Locate the cell with the specified text and output its [X, Y] center coordinate. 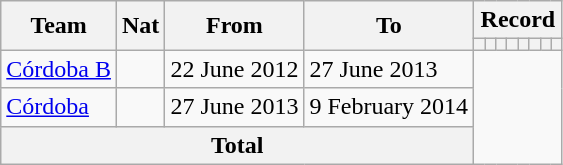
Total [238, 145]
Record [518, 20]
Córdoba [59, 107]
22 June 2012 [234, 69]
From [234, 26]
Team [59, 26]
Nat [140, 26]
9 February 2014 [389, 107]
Córdoba B [59, 69]
To [389, 26]
